Determine the [X, Y] coordinate at the center of the cell enclosing the given text.  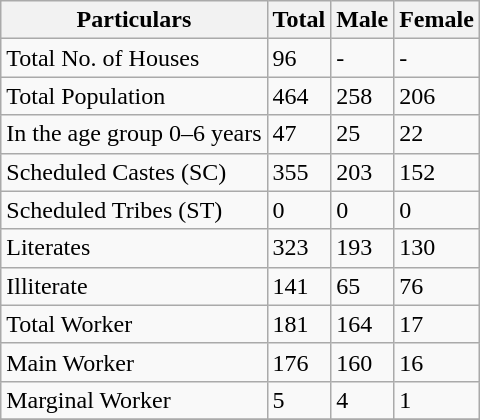
Literates [134, 248]
355 [299, 172]
Male [362, 20]
Total Worker [134, 324]
Scheduled Tribes (ST) [134, 210]
22 [437, 134]
130 [437, 248]
Scheduled Castes (SC) [134, 172]
4 [362, 400]
160 [362, 362]
Female [437, 20]
65 [362, 286]
464 [299, 96]
5 [299, 400]
17 [437, 324]
176 [299, 362]
193 [362, 248]
In the age group 0–6 years [134, 134]
Total [299, 20]
181 [299, 324]
Main Worker [134, 362]
1 [437, 400]
Marginal Worker [134, 400]
258 [362, 96]
Particulars [134, 20]
164 [362, 324]
Total No. of Houses [134, 58]
203 [362, 172]
47 [299, 134]
96 [299, 58]
152 [437, 172]
25 [362, 134]
16 [437, 362]
Total Population [134, 96]
Illiterate [134, 286]
76 [437, 286]
141 [299, 286]
206 [437, 96]
323 [299, 248]
